Search for the cell housing the specified text and yield its [x, y] center coordinate. 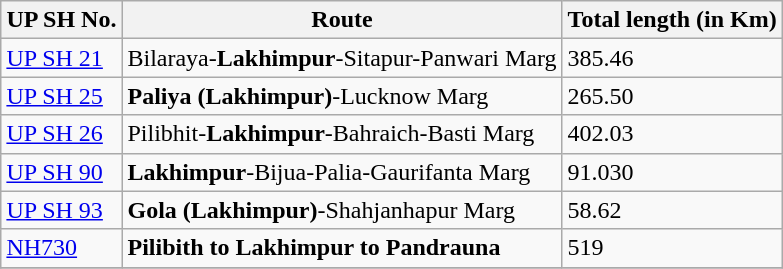
Route [342, 20]
Pilibhit-Lakhimpur-Bahraich-Basti Marg [342, 134]
265.50 [672, 96]
UP SH 90 [62, 172]
402.03 [672, 134]
UP SH 25 [62, 96]
Lakhimpur-Bijua-Palia-Gaurifanta Marg [342, 172]
NH730 [62, 248]
91.030 [672, 172]
Paliya (Lakhimpur)-Lucknow Marg [342, 96]
Bilaraya-Lakhimpur-Sitapur-Panwari Marg [342, 58]
UP SH 26 [62, 134]
UP SH No. [62, 20]
58.62 [672, 210]
UP SH 21 [62, 58]
Pilibith to Lakhimpur to Pandrauna [342, 248]
UP SH 93 [62, 210]
385.46 [672, 58]
Total length (in Km) [672, 20]
Gola (Lakhimpur)-Shahjanhapur Marg [342, 210]
519 [672, 248]
